Detect which cell encompasses the target text, then output its [x, y] center coordinate. 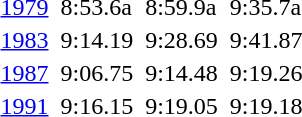
9:28.69 [182, 40]
9:14.19 [97, 40]
9:06.75 [97, 73]
9:14.48 [182, 73]
